Capture the cell that displays the provided text and extract its (x, y) central coordinate. 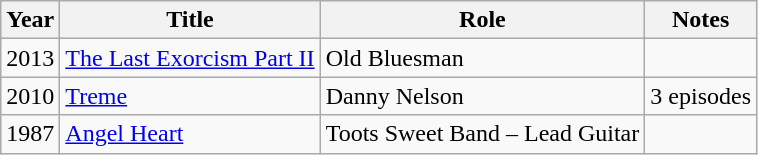
2010 (30, 96)
Role (482, 20)
Toots Sweet Band – Lead Guitar (482, 134)
2013 (30, 58)
1987 (30, 134)
Year (30, 20)
Angel Heart (190, 134)
The Last Exorcism Part II (190, 58)
Danny Nelson (482, 96)
3 episodes (701, 96)
Notes (701, 20)
Treme (190, 96)
Title (190, 20)
Old Bluesman (482, 58)
